For the text-containing cell, return its midpoint in [X, Y] coordinate format. 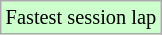
Fastest session lap [81, 17]
